Output the (x, y) coordinate of the center of the cell containing the given text.  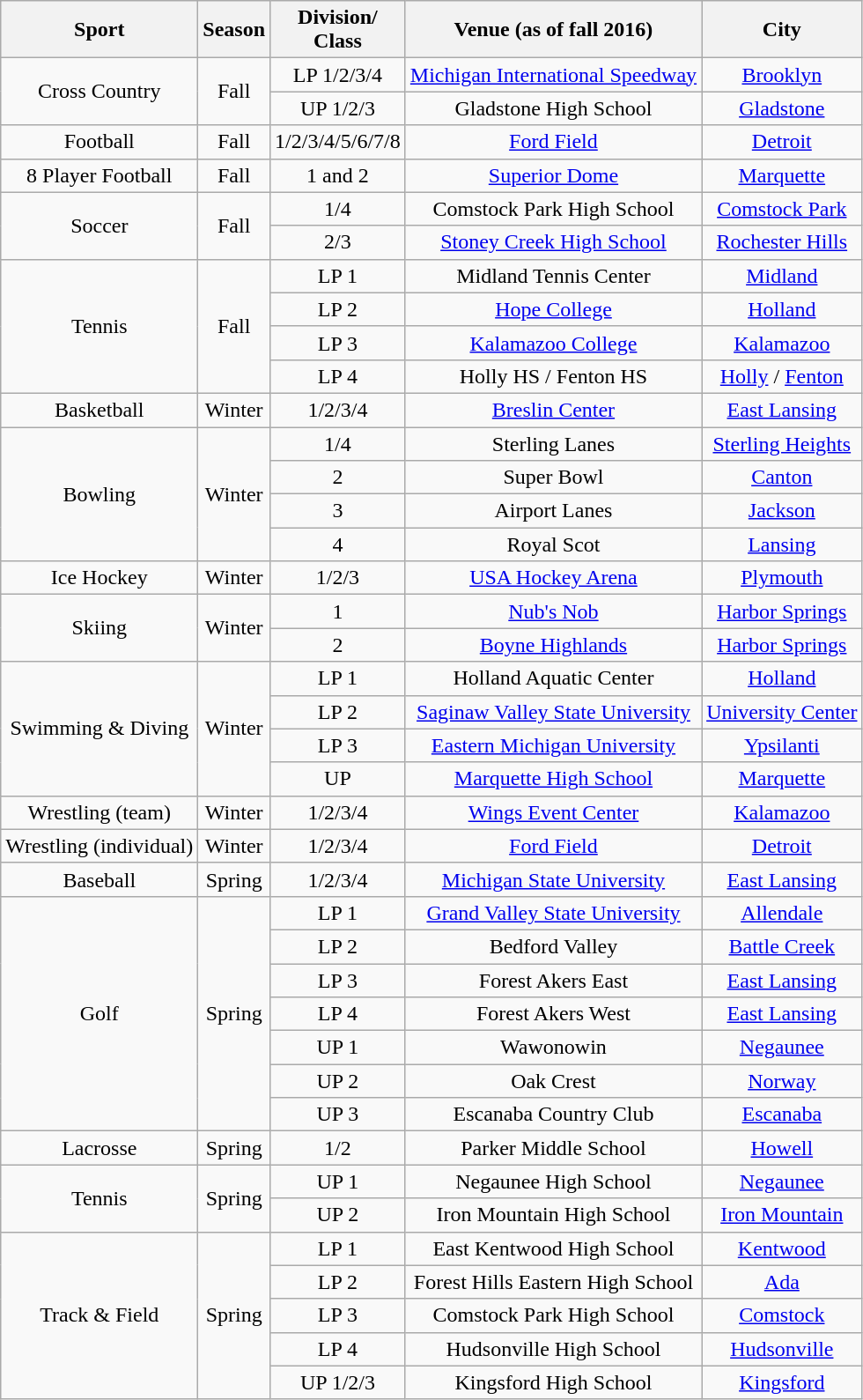
Michigan International Speedway (553, 75)
Kentwood (782, 1248)
Iron Mountain (782, 1215)
Wrestling (individual) (100, 846)
Lansing (782, 544)
Baseball (100, 879)
Jackson (782, 511)
Midland (782, 276)
Soccer (100, 226)
Forest Akers East (553, 981)
Hudsonville (782, 1349)
Holly / Fenton (782, 376)
Forest Akers West (553, 1014)
Skiing (100, 628)
Sterling Lanes (553, 443)
Nub's Nob (553, 611)
Allendale (782, 913)
4 (338, 544)
Swimming & Diving (100, 729)
East Kentwood High School (553, 1248)
Forest Hills Eastern High School (553, 1282)
City (782, 30)
Airport Lanes (553, 511)
Gladstone High School (553, 108)
University Center (782, 712)
Superior Dome (553, 175)
Wawonowin (553, 1048)
Royal Scot (553, 544)
Golf (100, 1013)
Negaunee High School (553, 1181)
1 and 2 (338, 175)
1/2/3/4/5/6/7/8 (338, 142)
Football (100, 142)
Wings Event Center (553, 812)
Plymouth (782, 578)
Basketball (100, 410)
Kalamazoo College (553, 343)
Oak Crest (553, 1081)
LP 1/2/3/4 (338, 75)
Eastern Michigan University (553, 745)
1/2/3 (338, 578)
Hudsonville High School (553, 1349)
Michigan State University (553, 879)
Kingsford (782, 1382)
Gladstone (782, 108)
Sport (100, 30)
Kingsford High School (553, 1382)
Parker Middle School (553, 1148)
Canton (782, 478)
UP (338, 779)
Midland Tennis Center (553, 276)
Escanaba (782, 1115)
Comstock Park (782, 209)
Cross Country (100, 92)
Marquette High School (553, 779)
Breslin Center (553, 410)
Brooklyn (782, 75)
Ypsilanti (782, 745)
Division/Class (338, 30)
3 (338, 511)
Ice Hockey (100, 578)
Super Bowl (553, 478)
1/2 (338, 1148)
Rochester Hills (782, 242)
Battle Creek (782, 946)
Track & Field (100, 1315)
Bowling (100, 493)
Hope College (553, 309)
2/3 (338, 242)
8 Player Football (100, 175)
Norway (782, 1081)
Saginaw Valley State University (553, 712)
Bedford Valley (553, 946)
Stoney Creek High School (553, 242)
Wrestling (team) (100, 812)
Grand Valley State University (553, 913)
Ada (782, 1282)
UP 3 (338, 1115)
Boyne Highlands (553, 645)
Escanaba Country Club (553, 1115)
Holland Aquatic Center (553, 678)
Holly HS / Fenton HS (553, 376)
Lacrosse (100, 1148)
Season (234, 30)
Sterling Heights (782, 443)
USA Hockey Arena (553, 578)
Comstock (782, 1315)
1 (338, 611)
Iron Mountain High School (553, 1215)
Howell (782, 1148)
Venue (as of fall 2016) (553, 30)
